Return (X, Y) of the center of cell containing provided text 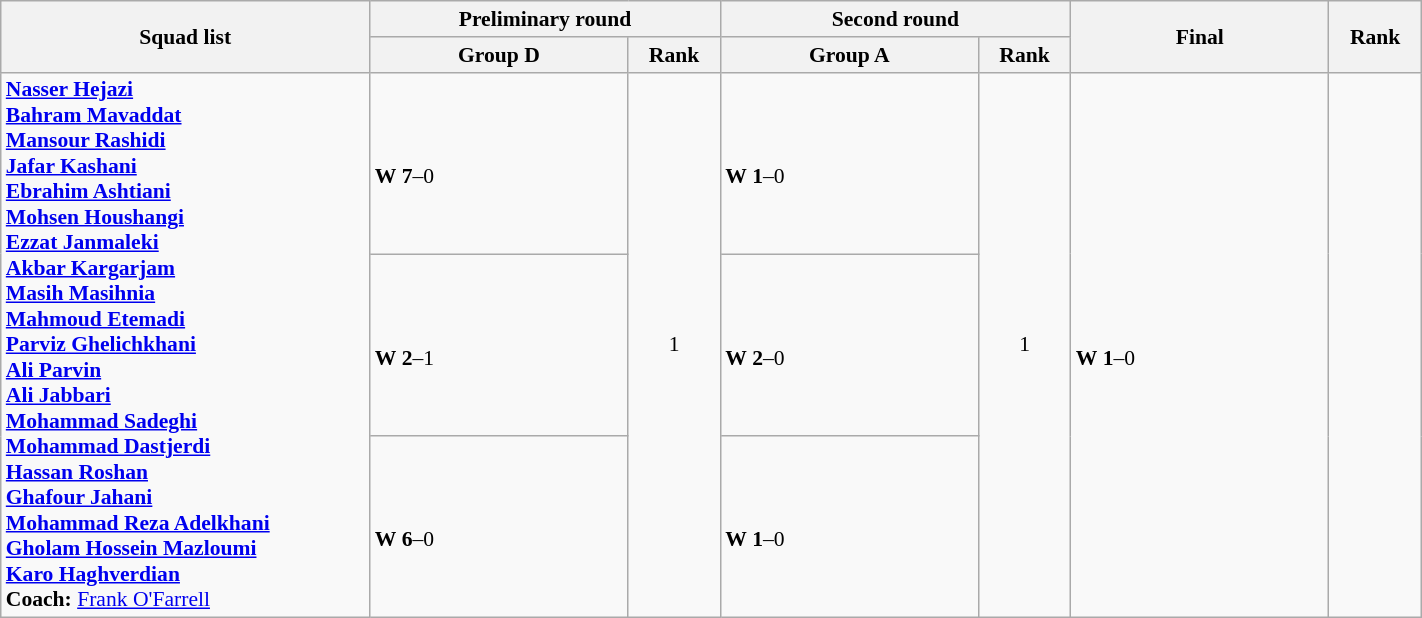
W 7–0 (499, 163)
W 6–0 (499, 527)
Preliminary round (545, 19)
W 2–1 (499, 345)
W 2–0 (849, 345)
Second round (895, 19)
Group D (499, 55)
Group A (849, 55)
Squad list (186, 36)
Final (1200, 36)
